Locate the cell with the specified text and output its (x, y) center coordinate. 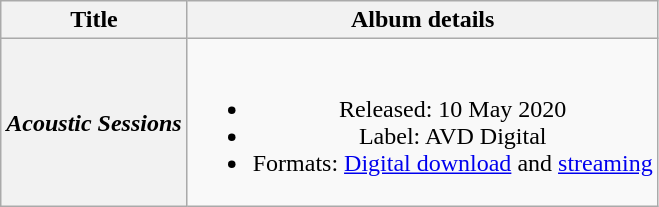
Acoustic Sessions (94, 122)
Released: 10 May 2020Label: AVD DigitalFormats: Digital download and streaming (422, 122)
Title (94, 20)
Album details (422, 20)
